Output the (x, y) coordinate of the center of the cell containing the given text.  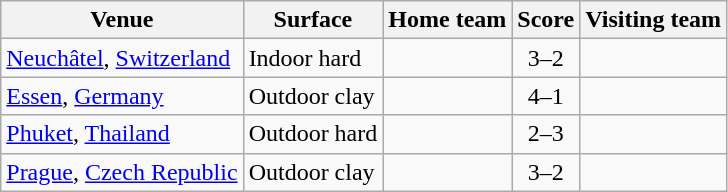
Phuket, Thailand (122, 134)
Neuchâtel, Switzerland (122, 58)
2–3 (546, 134)
Surface (313, 20)
Home team (448, 20)
Score (546, 20)
Prague, Czech Republic (122, 172)
Outdoor hard (313, 134)
Indoor hard (313, 58)
Visiting team (654, 20)
Essen, Germany (122, 96)
Venue (122, 20)
4–1 (546, 96)
